Detect which cell encompasses the target text, then output its [x, y] center coordinate. 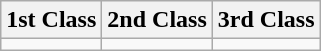
3rd Class [266, 20]
2nd Class [157, 20]
1st Class [52, 20]
